Return the (x, y) coordinate for the center point of the cell that contains the specified text.  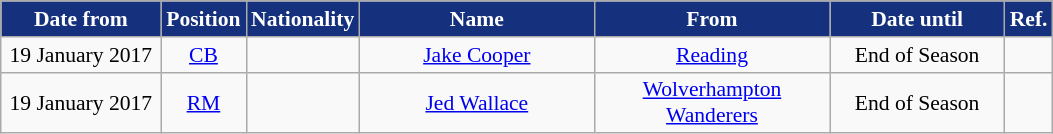
Reading (712, 55)
Name (476, 19)
CB (204, 55)
Ref. (1029, 19)
From (712, 19)
Wolverhampton Wanderers (712, 102)
Nationality (302, 19)
Jed Wallace (476, 102)
Date until (918, 19)
RM (204, 102)
Position (204, 19)
Date from (81, 19)
Jake Cooper (476, 55)
